Detect which cell encompasses the target text, then output its (X, Y) center coordinate. 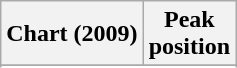
Peakposition (189, 34)
Chart (2009) (72, 34)
